Return the (x, y) coordinate for the center point of the cell that contains the specified text.  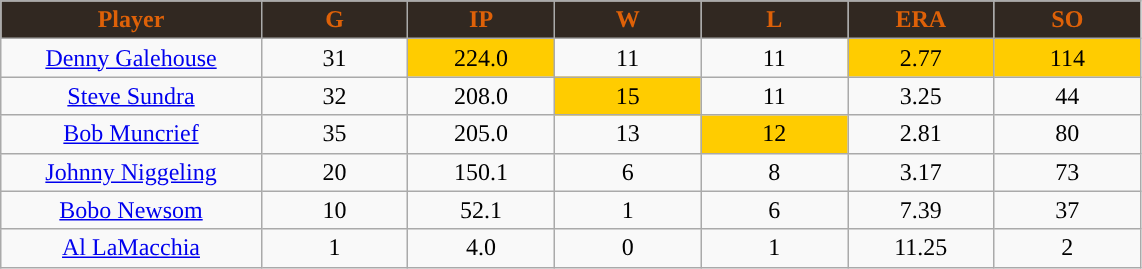
2 (1068, 248)
Player (132, 20)
Al LaMacchia (132, 248)
205.0 (482, 134)
L (774, 20)
Steve Sundra (132, 96)
ERA (922, 20)
2.77 (922, 58)
Johnny Niggeling (132, 172)
7.39 (922, 210)
Bobo Newsom (132, 210)
15 (628, 96)
G (334, 20)
73 (1068, 172)
3.25 (922, 96)
31 (334, 58)
35 (334, 134)
8 (774, 172)
12 (774, 134)
44 (1068, 96)
Denny Galehouse (132, 58)
Bob Muncrief (132, 134)
52.1 (482, 210)
W (628, 20)
3.17 (922, 172)
114 (1068, 58)
10 (334, 210)
37 (1068, 210)
0 (628, 248)
SO (1068, 20)
20 (334, 172)
IP (482, 20)
32 (334, 96)
4.0 (482, 248)
150.1 (482, 172)
2.81 (922, 134)
11.25 (922, 248)
208.0 (482, 96)
224.0 (482, 58)
80 (1068, 134)
13 (628, 134)
